Find where the given text appears and provide that cell's center as [x, y] coordinate. 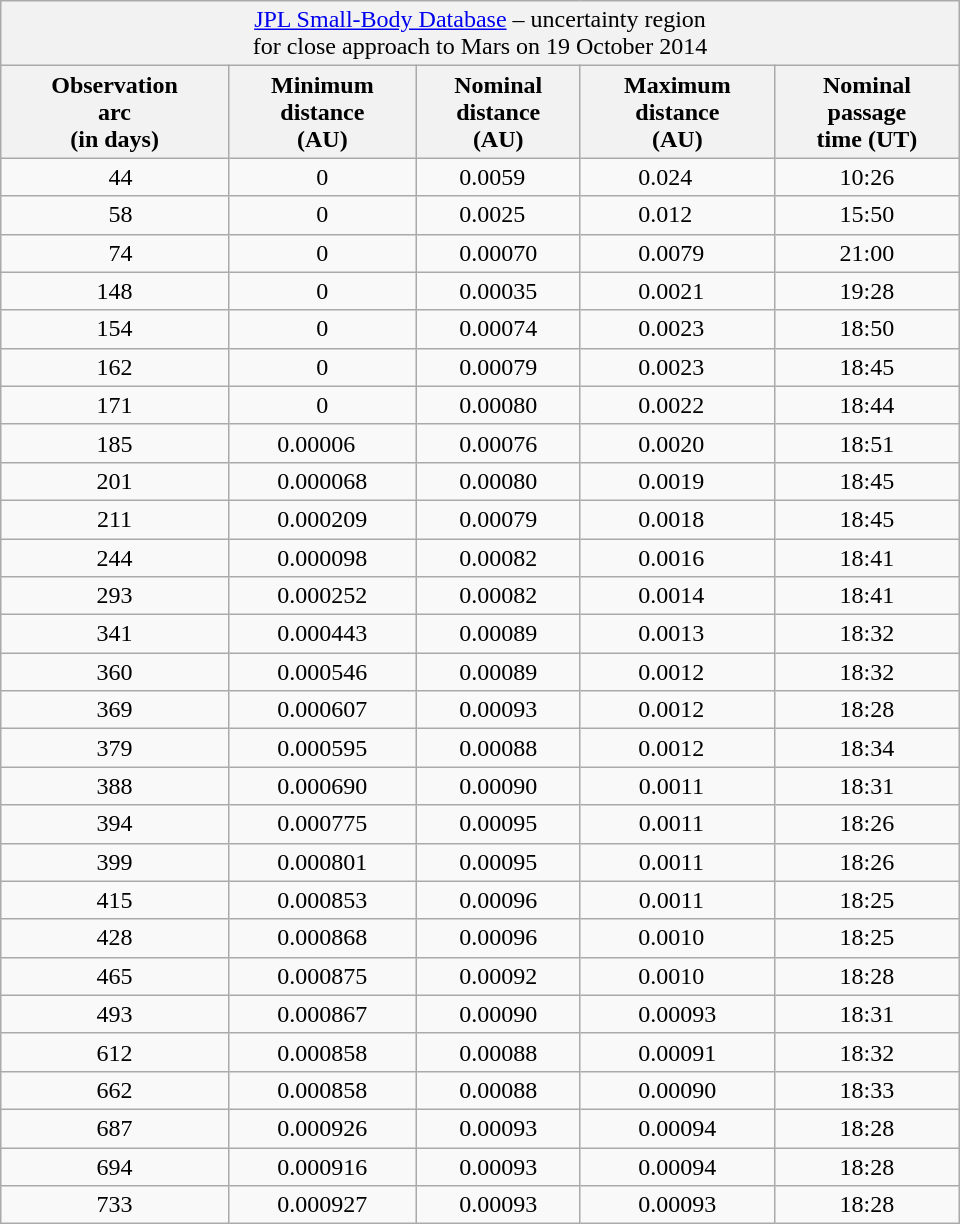
0.0020 [678, 443]
201 [115, 481]
341 [115, 634]
0.000875 [322, 976]
18:44 [868, 405]
0.0016 [678, 557]
0.00092 [498, 976]
0.0021 [678, 291]
399 [115, 862]
0.000252 [322, 596]
0.000443 [322, 634]
0.000068 [322, 481]
0.00006 [322, 443]
369 [115, 710]
465 [115, 976]
18:51 [868, 443]
0.000690 [322, 786]
0.000867 [322, 1014]
0.000927 [322, 1205]
428 [115, 938]
0.00035 [498, 291]
0.0022 [678, 405]
293 [115, 596]
388 [115, 786]
21:00 [868, 253]
662 [115, 1090]
0.000853 [322, 900]
Observationarc(in days) [115, 112]
154 [115, 329]
360 [115, 672]
394 [115, 824]
44 [115, 177]
58 [115, 215]
733 [115, 1205]
244 [115, 557]
687 [115, 1128]
Nominalpassagetime (UT) [868, 112]
0.00070 [498, 253]
0.0079 [678, 253]
493 [115, 1014]
0.0019 [678, 481]
0.000926 [322, 1128]
148 [115, 291]
18:33 [868, 1090]
0.012 [678, 215]
0.000775 [322, 824]
0.000595 [322, 748]
Maximumdistance(AU) [678, 112]
0.00091 [678, 1052]
379 [115, 748]
0.000916 [322, 1167]
0.000209 [322, 519]
0.0059 [498, 177]
0.0014 [678, 596]
415 [115, 900]
18:34 [868, 748]
19:28 [868, 291]
0.00076 [498, 443]
0.0013 [678, 634]
10:26 [868, 177]
185 [115, 443]
18:50 [868, 329]
0.000868 [322, 938]
694 [115, 1167]
15:50 [868, 215]
0.000801 [322, 862]
JPL Small-Body Database – uncertainty regionfor close approach to Mars on 19 October 2014 [480, 34]
162 [115, 367]
0.024 [678, 177]
0.0025 [498, 215]
612 [115, 1052]
0.000546 [322, 672]
Nominaldistance(AU) [498, 112]
171 [115, 405]
0.0018 [678, 519]
Minimumdistance(AU) [322, 112]
211 [115, 519]
74 [115, 253]
0.00074 [498, 329]
0.000098 [322, 557]
0.000607 [322, 710]
